Return the (X, Y) coordinate for the center point of the cell that contains the specified text.  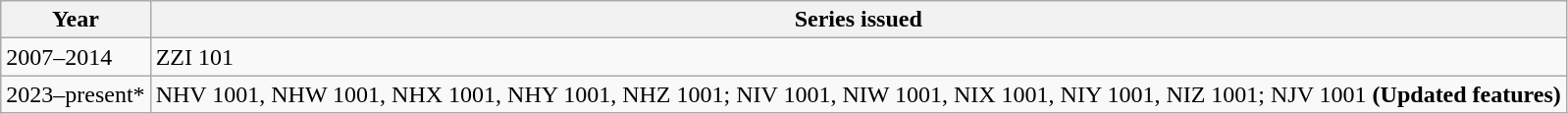
NHV 1001, NHW 1001, NHX 1001, NHY 1001, NHZ 1001; NIV 1001, NIW 1001, NIX 1001, NIY 1001, NIZ 1001; NJV 1001 (Updated features) (858, 94)
ZZI 101 (858, 57)
Series issued (858, 20)
2007–2014 (76, 57)
2023–present* (76, 94)
Year (76, 20)
